Output the [x, y] coordinate of the center of the cell containing the given text.  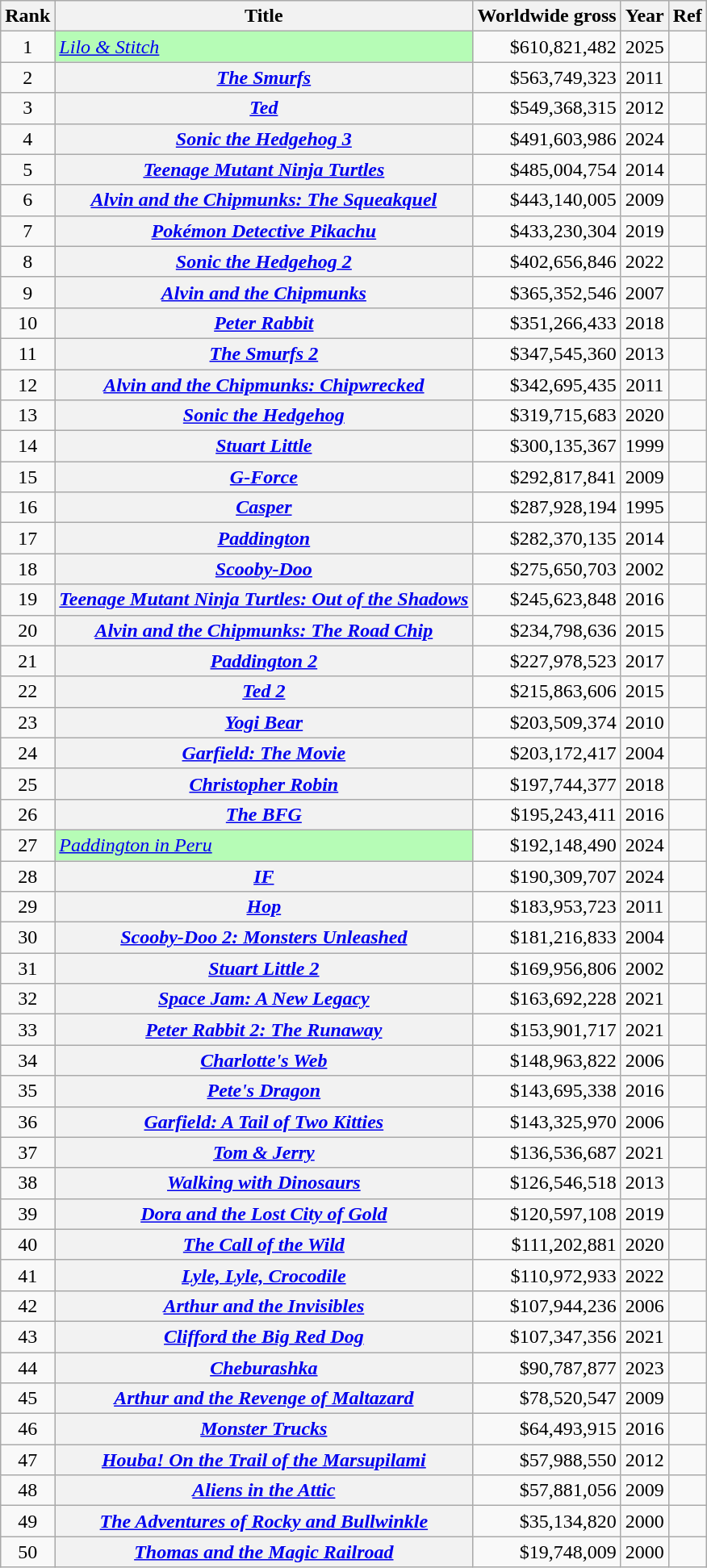
$215,863,606 [547, 692]
30 [27, 938]
4 [27, 139]
7 [27, 231]
1 [27, 47]
34 [27, 1060]
24 [27, 753]
16 [27, 508]
Ref [688, 16]
Lilo & Stitch [264, 47]
$275,650,703 [547, 569]
Teenage Mutant Ninja Turtles: Out of the Shadows [264, 600]
Ted [264, 108]
$351,266,433 [547, 323]
10 [27, 323]
Stuart Little 2 [264, 968]
Charlotte's Web [264, 1060]
$485,004,754 [547, 169]
$163,692,228 [547, 999]
48 [27, 1491]
Lyle, Lyle, Crocodile [264, 1275]
$433,230,304 [547, 231]
23 [27, 722]
Sonic the Hedgehog 3 [264, 139]
$107,347,356 [547, 1336]
The Smurfs [264, 77]
The Adventures of Rocky and Bullwinkle [264, 1521]
$342,695,435 [547, 385]
29 [27, 907]
Hop [264, 907]
$203,172,417 [547, 753]
$35,134,820 [547, 1521]
Walking with Dinosaurs [264, 1183]
25 [27, 784]
$192,148,490 [547, 845]
31 [27, 968]
$563,749,323 [547, 77]
38 [27, 1183]
Paddington 2 [264, 661]
Scooby-Doo 2: Monsters Unleashed [264, 938]
46 [27, 1429]
28 [27, 876]
Scooby-Doo [264, 569]
$169,956,806 [547, 968]
Cheburashka [264, 1368]
2017 [644, 661]
$57,988,550 [547, 1460]
Dora and the Lost City of Gold [264, 1214]
5 [27, 169]
$402,656,846 [547, 261]
50 [27, 1552]
Worldwide gross [547, 16]
Year [644, 16]
$227,978,523 [547, 661]
6 [27, 200]
21 [27, 661]
35 [27, 1091]
Aliens in the Attic [264, 1491]
19 [27, 600]
Arthur and the Invisibles [264, 1306]
$19,748,009 [547, 1552]
$549,368,315 [547, 108]
Casper [264, 508]
15 [27, 477]
2025 [644, 47]
The BFG [264, 814]
$143,325,970 [547, 1122]
Title [264, 16]
Peter Rabbit [264, 323]
17 [27, 538]
8 [27, 261]
2010 [644, 722]
$181,216,833 [547, 938]
Paddington [264, 538]
20 [27, 630]
13 [27, 416]
43 [27, 1336]
$300,135,367 [547, 446]
$153,901,717 [547, 1030]
47 [27, 1460]
$78,520,547 [547, 1399]
Teenage Mutant Ninja Turtles [264, 169]
The Smurfs 2 [264, 353]
$64,493,915 [547, 1429]
18 [27, 569]
14 [27, 446]
The Call of the Wild [264, 1244]
$57,881,056 [547, 1491]
$292,817,841 [547, 477]
IF [264, 876]
33 [27, 1030]
Thomas and the Magic Railroad [264, 1552]
Garfield: A Tail of Two Kitties [264, 1122]
9 [27, 292]
27 [27, 845]
Pokémon Detective Pikachu [264, 231]
2023 [644, 1368]
3 [27, 108]
$136,536,687 [547, 1152]
Tom & Jerry [264, 1152]
36 [27, 1122]
Sonic the Hedgehog 2 [264, 261]
$610,821,482 [547, 47]
Garfield: The Movie [264, 753]
$110,972,933 [547, 1275]
39 [27, 1214]
$90,787,877 [547, 1368]
Houba! On the Trail of the Marsupilami [264, 1460]
$365,352,546 [547, 292]
44 [27, 1368]
$491,603,986 [547, 139]
$183,953,723 [547, 907]
$143,695,338 [547, 1091]
Pete's Dragon [264, 1091]
$195,243,411 [547, 814]
Alvin and the Chipmunks: Chipwrecked [264, 385]
$234,798,636 [547, 630]
$190,309,707 [547, 876]
Paddington in Peru [264, 845]
Arthur and the Revenge of Maltazard [264, 1399]
37 [27, 1152]
$120,597,108 [547, 1214]
Sonic the Hedgehog [264, 416]
$282,370,135 [547, 538]
$197,744,377 [547, 784]
45 [27, 1399]
Stuart Little [264, 446]
22 [27, 692]
32 [27, 999]
$148,963,822 [547, 1060]
41 [27, 1275]
Yogi Bear [264, 722]
40 [27, 1244]
Ted 2 [264, 692]
Monster Trucks [264, 1429]
11 [27, 353]
Space Jam: A New Legacy [264, 999]
$347,545,360 [547, 353]
2 [27, 77]
$287,928,194 [547, 508]
Alvin and the Chipmunks [264, 292]
Alvin and the Chipmunks: The Squeakquel [264, 200]
12 [27, 385]
Clifford the Big Red Dog [264, 1336]
49 [27, 1521]
Rank [27, 16]
26 [27, 814]
Alvin and the Chipmunks: The Road Chip [264, 630]
$443,140,005 [547, 200]
$126,546,518 [547, 1183]
Peter Rabbit 2: The Runaway [264, 1030]
$111,202,881 [547, 1244]
$107,944,236 [547, 1306]
$245,623,848 [547, 600]
$319,715,683 [547, 416]
$203,509,374 [547, 722]
1995 [644, 508]
42 [27, 1306]
2007 [644, 292]
1999 [644, 446]
G-Force [264, 477]
Christopher Robin [264, 784]
